Determine the [x, y] coordinate at the center of the cell enclosing the given text.  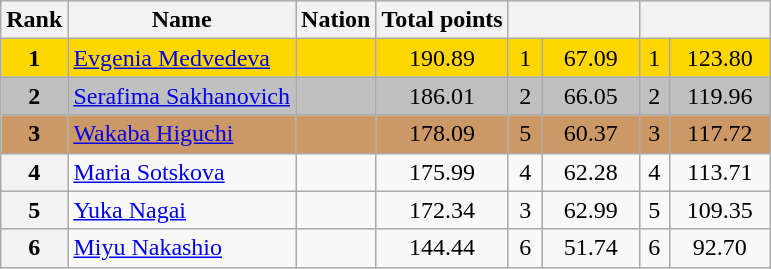
172.34 [442, 210]
113.71 [720, 172]
175.99 [442, 172]
Nation [336, 20]
117.72 [720, 134]
66.05 [590, 96]
186.01 [442, 96]
62.99 [590, 210]
109.35 [720, 210]
92.70 [720, 248]
Yuka Nagai [182, 210]
144.44 [442, 248]
60.37 [590, 134]
Rank [34, 20]
119.96 [720, 96]
123.80 [720, 58]
Name [182, 20]
Serafima Sakhanovich [182, 96]
51.74 [590, 248]
Wakaba Higuchi [182, 134]
178.09 [442, 134]
62.28 [590, 172]
190.89 [442, 58]
Total points [442, 20]
Miyu Nakashio [182, 248]
67.09 [590, 58]
Maria Sotskova [182, 172]
Evgenia Medvedeva [182, 58]
